Scan for the cell matching the given text and deliver its [x, y] coordinate at center. 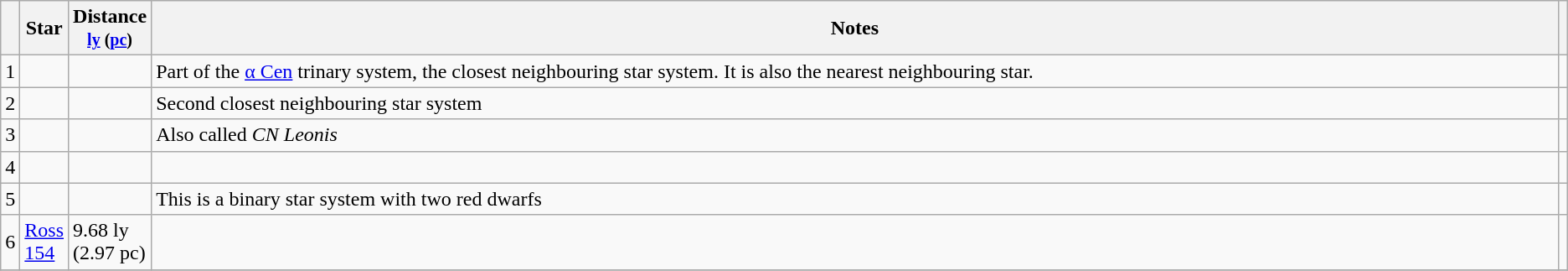
Second closest neighbouring star system [855, 103]
1 [10, 71]
Ross 154 [44, 242]
Distancely (pc) [111, 29]
Star [44, 29]
5 [10, 199]
Also called CN Leonis [855, 135]
2 [10, 103]
4 [10, 167]
This is a binary star system with two red dwarfs [855, 199]
3 [10, 135]
Notes [855, 29]
Part of the α Cen trinary system, the closest neighbouring star system. It is also the nearest neighbouring star. [855, 71]
9.68 ly (2.97 pc) [111, 242]
6 [10, 242]
